Determine the [X, Y] coordinate at the center of the cell enclosing the given text.  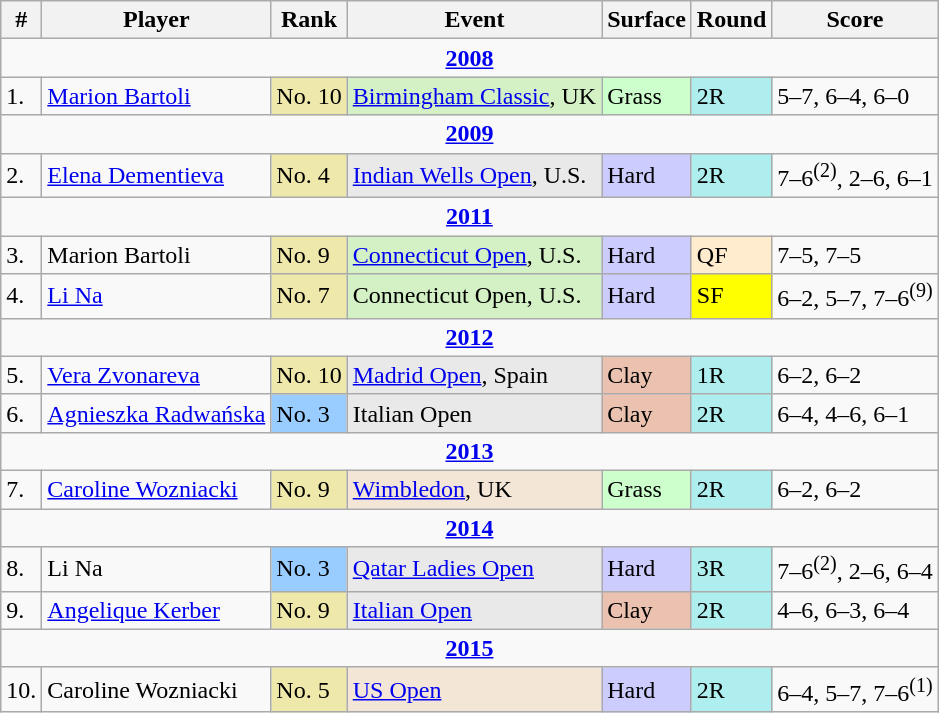
Player [156, 20]
Round [731, 20]
3R [731, 570]
1. [22, 96]
10. [22, 690]
2014 [470, 528]
Score [855, 20]
Event [474, 20]
5. [22, 375]
6–4, 5–7, 7–6(1) [855, 690]
2012 [470, 337]
Angelique Kerber [156, 610]
1R [731, 375]
2013 [470, 451]
2008 [470, 58]
9. [22, 610]
4. [22, 296]
2. [22, 176]
Indian Wells Open, U.S. [474, 176]
7–5, 7–5 [855, 255]
Elena Dementieva [156, 176]
Qatar Ladies Open [474, 570]
Wimbledon, UK [474, 489]
2011 [470, 217]
No. 7 [309, 296]
SF [731, 296]
Birmingham Classic, UK [474, 96]
2009 [470, 134]
3. [22, 255]
US Open [474, 690]
No. 5 [309, 690]
2015 [470, 648]
7–6(2), 2–6, 6–1 [855, 176]
No. 4 [309, 176]
7. [22, 489]
# [22, 20]
6. [22, 413]
8. [22, 570]
4–6, 6–3, 6–4 [855, 610]
Madrid Open, Spain [474, 375]
Rank [309, 20]
6–2, 5–7, 7–6(9) [855, 296]
QF [731, 255]
7–6(2), 2–6, 6–4 [855, 570]
6–4, 4–6, 6–1 [855, 413]
Vera Zvonareva [156, 375]
5–7, 6–4, 6–0 [855, 96]
Surface [647, 20]
Agnieszka Radwańska [156, 413]
